Detect which cell encompasses the target text, then output its [x, y] center coordinate. 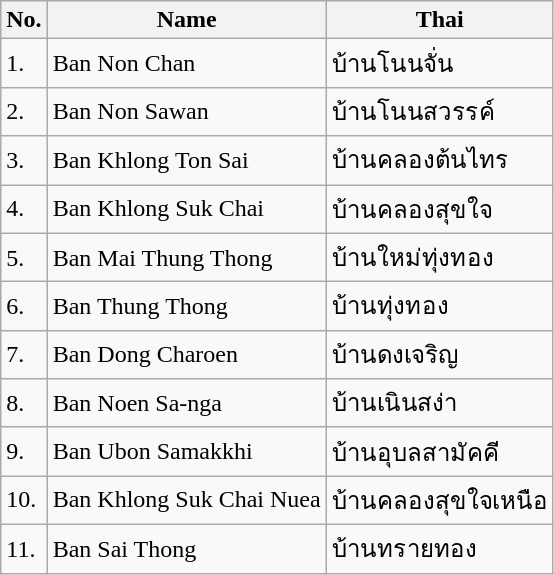
Thai [440, 20]
บ้านอุบลสามัคคี [440, 452]
Ban Dong Charoen [186, 354]
7. [24, 354]
บ้านเนินสง่า [440, 404]
Ban Sai Thong [186, 548]
บ้านโนนจั่น [440, 64]
No. [24, 20]
บ้านทุ่งทอง [440, 306]
Name [186, 20]
Ban Non Chan [186, 64]
11. [24, 548]
6. [24, 306]
บ้านคลองต้นไทร [440, 160]
3. [24, 160]
บ้านใหม่ทุ่งทอง [440, 258]
1. [24, 64]
บ้านทรายทอง [440, 548]
Ban Noen Sa-nga [186, 404]
Ban Non Sawan [186, 112]
บ้านคลองสุขใจ [440, 208]
4. [24, 208]
บ้านคลองสุขใจเหนือ [440, 500]
Ban Khlong Suk Chai [186, 208]
Ban Ubon Samakkhi [186, 452]
บ้านดงเจริญ [440, 354]
5. [24, 258]
2. [24, 112]
Ban Thung Thong [186, 306]
Ban Khlong Ton Sai [186, 160]
8. [24, 404]
บ้านโนนสวรรค์ [440, 112]
Ban Khlong Suk Chai Nuea [186, 500]
9. [24, 452]
10. [24, 500]
Ban Mai Thung Thong [186, 258]
